Return the (x, y) coordinate for the center point of the cell that contains the specified text.  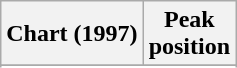
Chart (1997) (72, 34)
Peakposition (189, 34)
